Detect which cell encompasses the target text, then output its (X, Y) center coordinate. 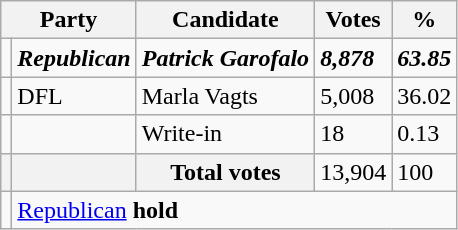
Patrick Garofalo (225, 58)
100 (424, 172)
63.85 (424, 58)
Candidate (225, 20)
Marla Vagts (225, 96)
Party (68, 20)
13,904 (354, 172)
Republican hold (234, 210)
8,878 (354, 58)
% (424, 20)
36.02 (424, 96)
Total votes (225, 172)
18 (354, 134)
Write-in (225, 134)
Republican (74, 58)
5,008 (354, 96)
0.13 (424, 134)
DFL (74, 96)
Votes (354, 20)
